Capture the cell that displays the provided text and extract its [x, y] central coordinate. 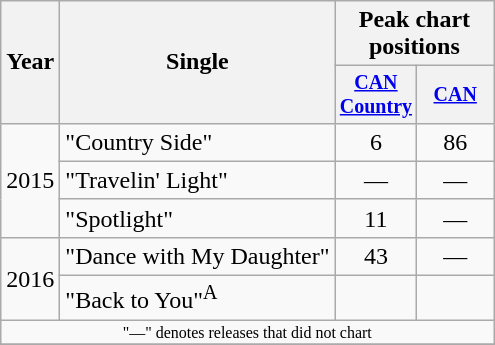
11 [376, 218]
6 [376, 142]
"—" denotes releases that did not chart [248, 332]
"Spotlight" [198, 218]
Peak chartpositions [414, 34]
"Travelin' Light" [198, 180]
"Dance with My Daughter" [198, 256]
CAN [456, 94]
2016 [30, 278]
"Country Side" [198, 142]
43 [376, 256]
"Back to You"A [198, 298]
Single [198, 62]
CAN Country [376, 94]
86 [456, 142]
2015 [30, 180]
Year [30, 62]
